For the text-containing cell, return its midpoint in (x, y) coordinate format. 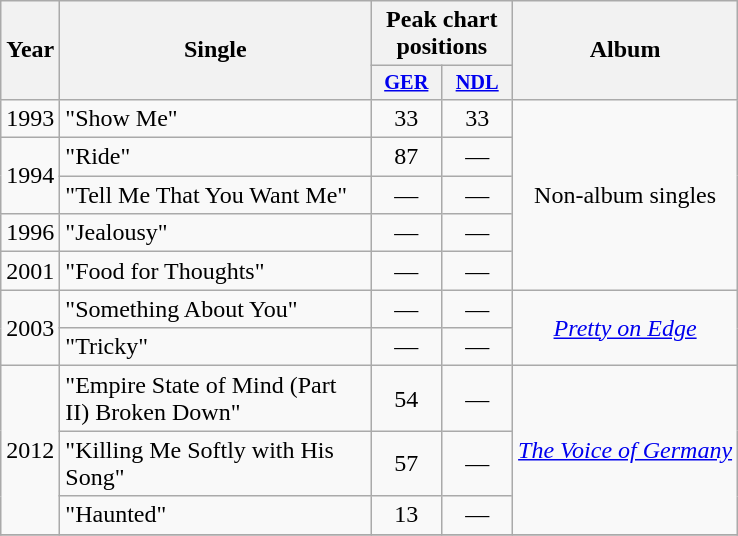
"Killing Me Softly with His Song" (216, 464)
"Jealousy" (216, 233)
"Ride" (216, 157)
The Voice of Germany (626, 450)
57 (406, 464)
1994 (30, 176)
Non-album singles (626, 194)
"Show Me" (216, 118)
2001 (30, 271)
2003 (30, 328)
"Tricky" (216, 347)
"Tell Me That You Want Me" (216, 195)
NDL (478, 83)
Pretty on Edge (626, 328)
GER (406, 83)
54 (406, 398)
"Something About You" (216, 309)
1996 (30, 233)
"Food for Thoughts" (216, 271)
87 (406, 157)
"Haunted" (216, 515)
Album (626, 50)
1993 (30, 118)
Single (216, 50)
13 (406, 515)
2012 (30, 450)
Peak chart positions (442, 34)
Year (30, 50)
"Empire State of Mind (Part II) Broken Down" (216, 398)
